Output the [X, Y] coordinate of the center of the cell containing the given text.  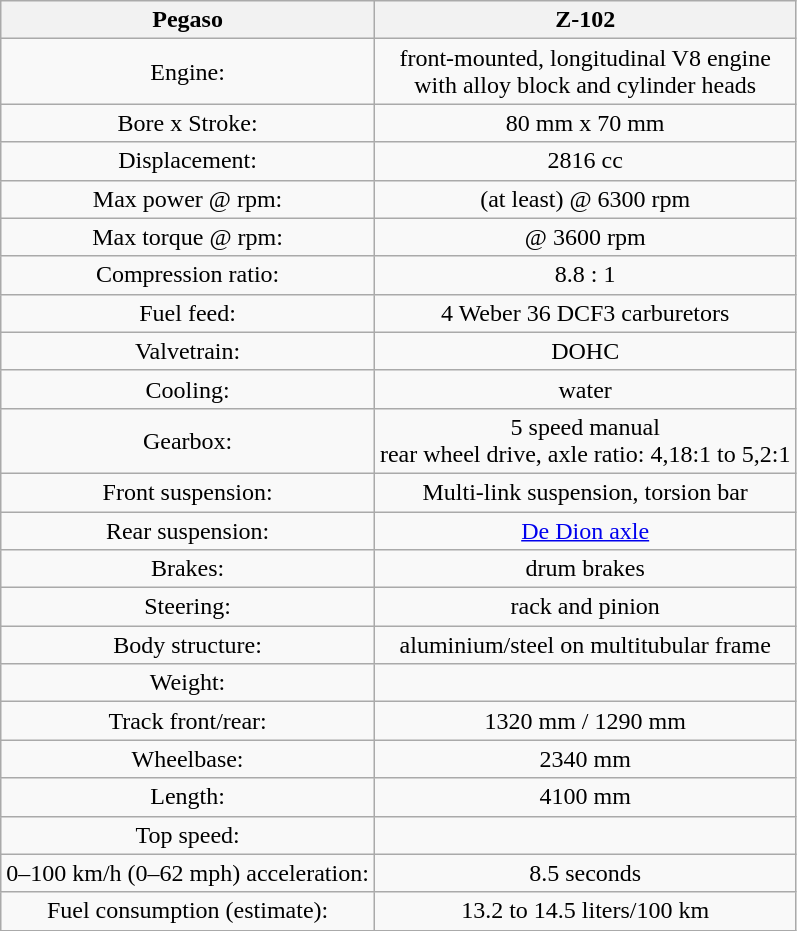
8.8 : 1 [585, 275]
DOHC [585, 351]
Max torque @ rpm: [188, 237]
80 mm x 70 mm [585, 123]
Z-102 [585, 20]
0–100 km/h (0–62 mph) acceleration: [188, 873]
front-mounted, longitudinal V8 enginewith alloy block and cylinder heads [585, 72]
Track front/rear: [188, 721]
Valvetrain: [188, 351]
Cooling: [188, 389]
1320 mm / 1290 mm [585, 721]
Fuel consumption (estimate): [188, 911]
Gearbox: [188, 440]
Displacement: [188, 161]
Wheelbase: [188, 759]
8.5 seconds [585, 873]
water [585, 389]
Max power @ rpm: [188, 199]
Body structure: [188, 645]
rack and pinion [585, 607]
2816 cc [585, 161]
De Dion axle [585, 531]
Length: [188, 797]
2340 mm [585, 759]
(at least) @ 6300 rpm [585, 199]
5 speed manualrear wheel drive, axle ratio: 4,18:1 to 5,2:1 [585, 440]
Engine: [188, 72]
Compression ratio: [188, 275]
Weight: [188, 683]
13.2 to 14.5 liters/100 km [585, 911]
aluminium/steel on multitubular frame [585, 645]
Rear suspension: [188, 531]
Fuel feed: [188, 313]
Front suspension: [188, 492]
Brakes: [188, 569]
Bore x Stroke: [188, 123]
Steering: [188, 607]
4100 mm [585, 797]
Pegaso [188, 20]
Multi-link suspension, torsion bar [585, 492]
4 Weber 36 DCF3 carburetors [585, 313]
Top speed: [188, 835]
@ 3600 rpm [585, 237]
drum brakes [585, 569]
